Find where the given text appears and provide that cell's center as [x, y] coordinate. 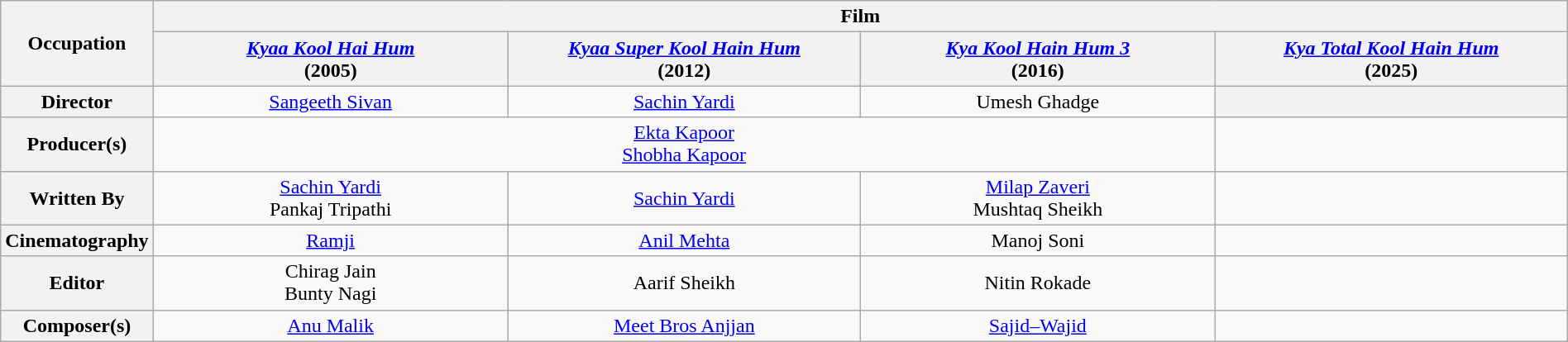
Director [77, 102]
Kya Kool Hain Hum 3(2016) [1039, 59]
Written By [77, 198]
Aarif Sheikh [684, 283]
Chirag JainBunty Nagi [331, 283]
Film [860, 17]
Anil Mehta [684, 240]
Producer(s) [77, 144]
Umesh Ghadge [1039, 102]
Kya Total Kool Hain Hum (2025) [1391, 59]
Kyaa Super Kool Hain Hum (2012) [684, 59]
Editor [77, 283]
Occupation [77, 43]
Nitin Rokade [1039, 283]
Composer(s) [77, 325]
Kyaa Kool Hai Hum (2005) [331, 59]
Sangeeth Sivan [331, 102]
Ramji [331, 240]
Cinematography [77, 240]
Manoj Soni [1039, 240]
Milap Zaveri Mushtaq Sheikh [1039, 198]
Sajid–Wajid [1039, 325]
Anu Malik [331, 325]
Sachin Yardi Pankaj Tripathi [331, 198]
Ekta Kapoor Shobha Kapoor [684, 144]
Meet Bros Anjjan [684, 325]
